Return the (x, y) coordinate for the center point of the cell that contains the specified text.  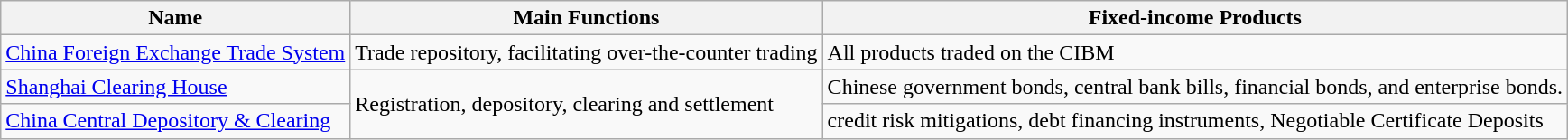
All products traded on the CIBM (1195, 52)
Registration, depository, clearing and settlement (587, 104)
China Foreign Exchange Trade System (175, 52)
Name (175, 18)
Main Functions (587, 18)
Trade repository, facilitating over-the-counter trading (587, 52)
China Central Depository & Clearing (175, 121)
Fixed-income Products (1195, 18)
Chinese government bonds, central bank bills, financial bonds, and enterprise bonds. (1195, 87)
Shanghai Clearing House (175, 87)
credit risk mitigations, debt financing instruments, Negotiable Certificate Deposits (1195, 121)
